Return (x, y) of the center of cell containing provided text 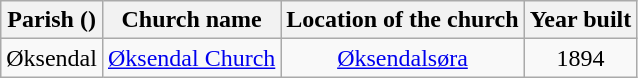
1894 (580, 58)
Øksendalsøra (402, 58)
Parish () (52, 20)
Church name (191, 20)
Øksendal Church (191, 58)
Location of the church (402, 20)
Øksendal (52, 58)
Year built (580, 20)
